From the cell containing the given text, extract its center point as [X, Y] coordinate. 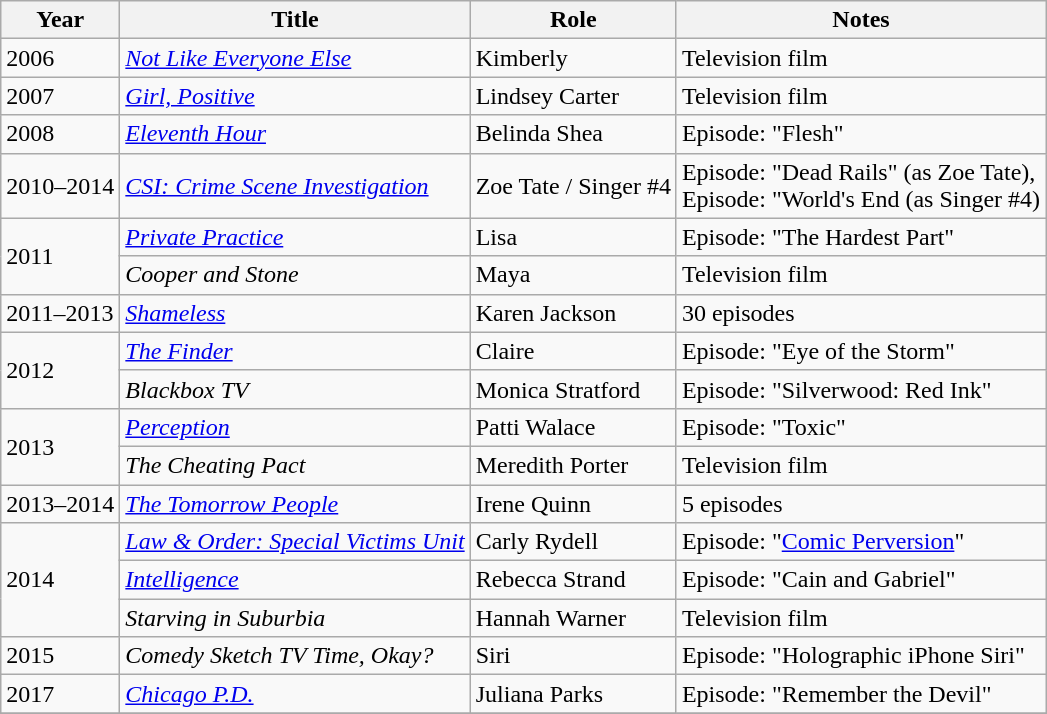
Notes [860, 20]
Role [573, 20]
Lindsey Carter [573, 96]
2008 [60, 134]
Episode: "Dead Rails" (as Zoe Tate),Episode: "World's End (as Singer #4) [860, 186]
2007 [60, 96]
30 episodes [860, 313]
Lisa [573, 237]
Irene Quinn [573, 503]
5 episodes [860, 503]
2017 [60, 694]
Shameless [295, 313]
Year [60, 20]
2014 [60, 580]
Episode: "Eye of the Storm" [860, 351]
2006 [60, 58]
Not Like Everyone Else [295, 58]
Episode: "Toxic" [860, 427]
Claire [573, 351]
CSI: Crime Scene Investigation [295, 186]
Title [295, 20]
Episode: "Cain and Gabriel" [860, 580]
Episode: "Comic Perversion" [860, 542]
Law & Order: Special Victims Unit [295, 542]
2013 [60, 446]
Monica Stratford [573, 389]
Intelligence [295, 580]
2011–2013 [60, 313]
The Cheating Pact [295, 465]
2012 [60, 370]
Rebecca Strand [573, 580]
Private Practice [295, 237]
Hannah Warner [573, 618]
The Finder [295, 351]
Carly Rydell [573, 542]
Perception [295, 427]
Episode: "Silverwood: Red Ink" [860, 389]
Episode: "Remember the Devil" [860, 694]
Girl, Positive [295, 96]
Cooper and Stone [295, 275]
Episode: "Flesh" [860, 134]
Karen Jackson [573, 313]
Blackbox TV [295, 389]
Zoe Tate / Singer #4 [573, 186]
Juliana Parks [573, 694]
Patti Walace [573, 427]
Siri [573, 656]
Comedy Sketch TV Time, Okay? [295, 656]
2013–2014 [60, 503]
Meredith Porter [573, 465]
Episode: "Holographic iPhone Siri" [860, 656]
Kimberly [573, 58]
Starving in Suburbia [295, 618]
2010–2014 [60, 186]
Belinda Shea [573, 134]
2015 [60, 656]
Maya [573, 275]
Eleventh Hour [295, 134]
2011 [60, 256]
Episode: "The Hardest Part" [860, 237]
The Tomorrow People [295, 503]
Chicago P.D. [295, 694]
